Extract the (x, y) coordinate from the center of the cell holding the provided text.  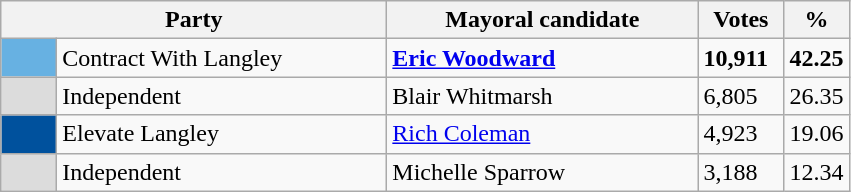
26.35 (816, 96)
Eric Woodward (542, 58)
3,188 (741, 172)
19.06 (816, 134)
Contract With Langley (222, 58)
6,805 (741, 96)
Rich Coleman (542, 134)
12.34 (816, 172)
4,923 (741, 134)
10,911 (741, 58)
Party (194, 20)
Elevate Langley (222, 134)
Mayoral candidate (542, 20)
Blair Whitmarsh (542, 96)
Votes (741, 20)
% (816, 20)
Michelle Sparrow (542, 172)
42.25 (816, 58)
